Identify which cell holds the provided text, then report its [X, Y] central coordinate. 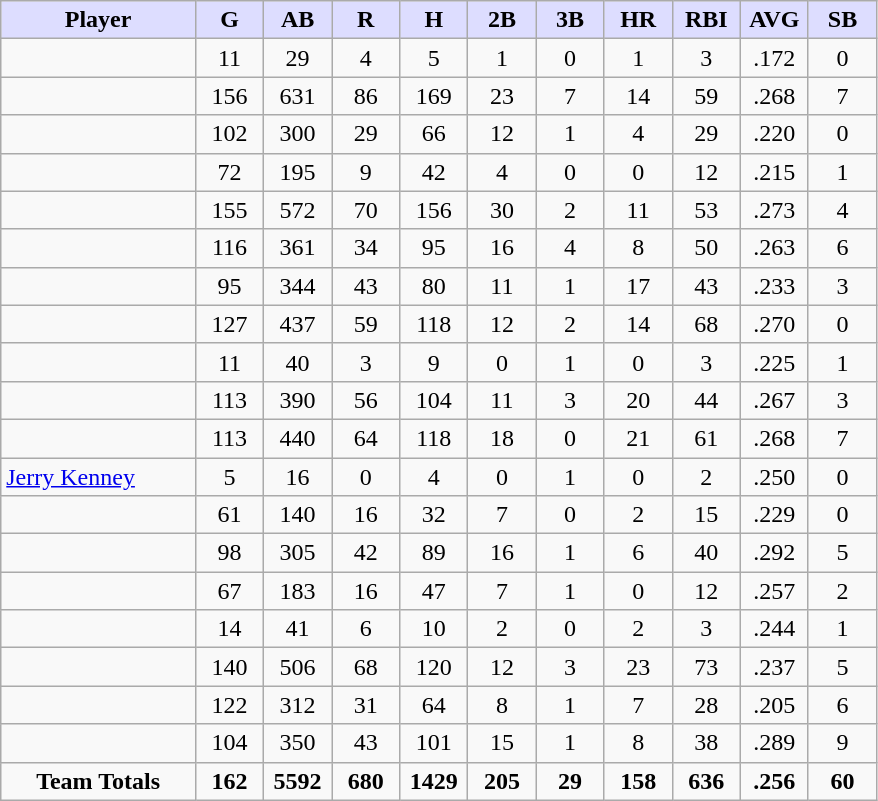
300 [298, 134]
98 [229, 553]
.233 [774, 286]
28 [706, 705]
312 [298, 705]
636 [706, 781]
.244 [774, 629]
HR [638, 20]
70 [366, 210]
5592 [298, 781]
G [229, 20]
101 [434, 743]
47 [434, 591]
R [366, 20]
506 [298, 667]
38 [706, 743]
Team Totals [98, 781]
120 [434, 667]
162 [229, 781]
.289 [774, 743]
350 [298, 743]
631 [298, 96]
31 [366, 705]
20 [638, 400]
66 [434, 134]
.250 [774, 477]
18 [502, 438]
.215 [774, 172]
.256 [774, 781]
305 [298, 553]
155 [229, 210]
32 [434, 515]
.292 [774, 553]
344 [298, 286]
390 [298, 400]
122 [229, 705]
17 [638, 286]
73 [706, 667]
67 [229, 591]
116 [229, 248]
.273 [774, 210]
50 [706, 248]
183 [298, 591]
195 [298, 172]
3B [570, 20]
10 [434, 629]
86 [366, 96]
H [434, 20]
437 [298, 324]
Jerry Kenney [98, 477]
.237 [774, 667]
AVG [774, 20]
Player [98, 20]
.220 [774, 134]
440 [298, 438]
30 [502, 210]
158 [638, 781]
.263 [774, 248]
.229 [774, 515]
53 [706, 210]
56 [366, 400]
169 [434, 96]
.225 [774, 362]
.257 [774, 591]
680 [366, 781]
44 [706, 400]
21 [638, 438]
.267 [774, 400]
80 [434, 286]
.270 [774, 324]
.205 [774, 705]
361 [298, 248]
89 [434, 553]
60 [842, 781]
2B [502, 20]
572 [298, 210]
1429 [434, 781]
AB [298, 20]
102 [229, 134]
34 [366, 248]
72 [229, 172]
127 [229, 324]
41 [298, 629]
205 [502, 781]
SB [842, 20]
.172 [774, 58]
RBI [706, 20]
